Capture the cell that displays the provided text and extract its [x, y] central coordinate. 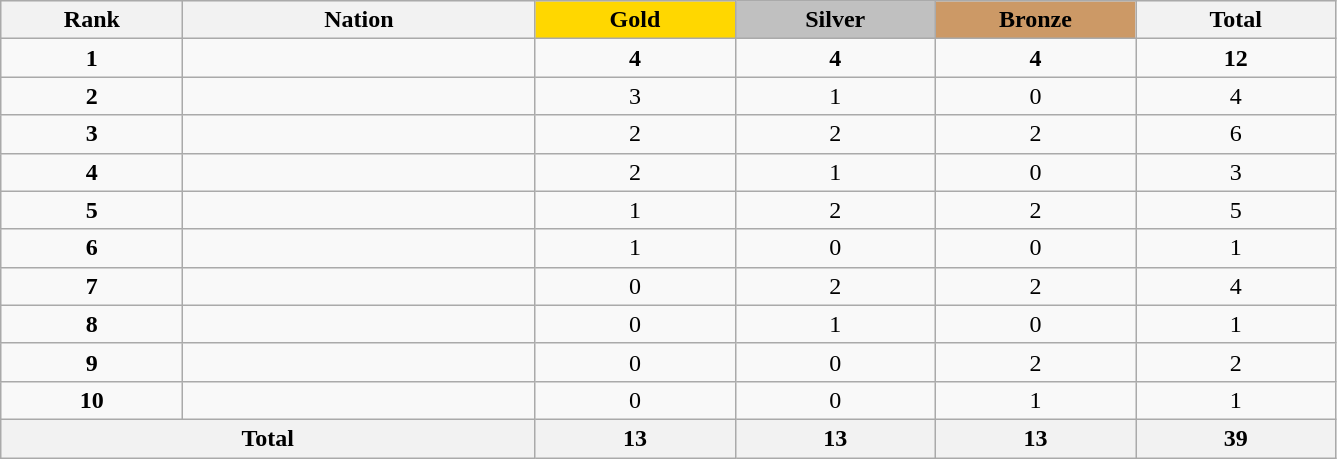
8 [92, 324]
12 [1236, 58]
Rank [92, 20]
39 [1236, 438]
7 [92, 286]
Silver [835, 20]
10 [92, 400]
9 [92, 362]
Bronze [1035, 20]
Nation [359, 20]
Gold [635, 20]
